Identify which cell holds the provided text, then report its [x, y] central coordinate. 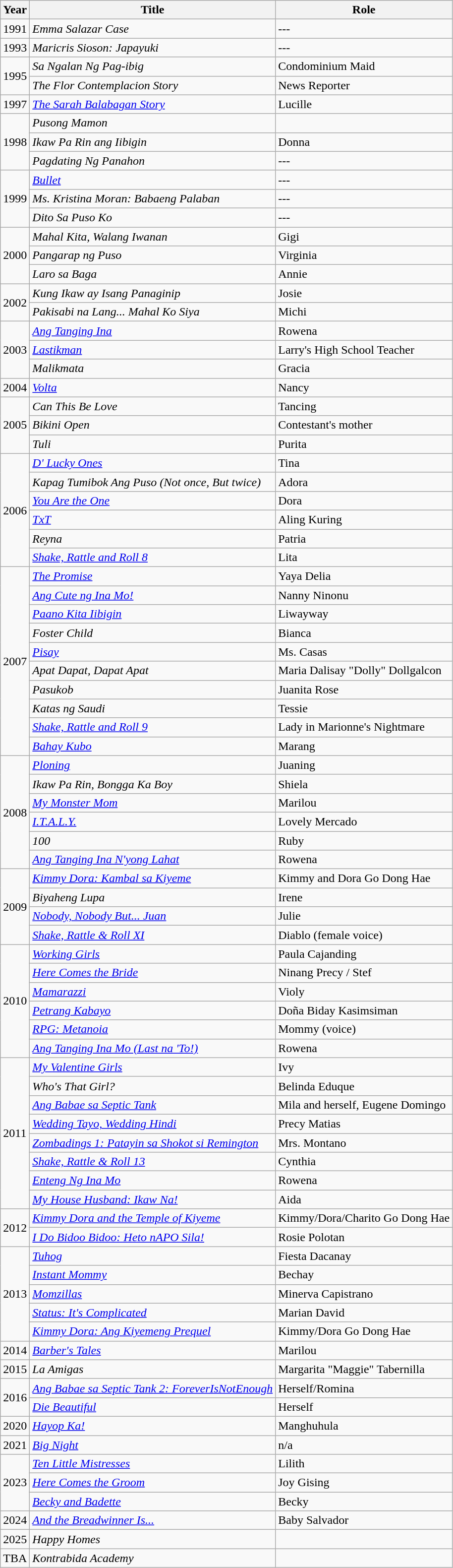
You Are the One [153, 501]
Kimmy Dora: Kambal sa Kiyeme [153, 878]
Maricris Sioson: Japayuki [153, 48]
Here Comes the Groom [153, 1483]
Kimmy and Dora Go Dong Hae [364, 878]
Irene [364, 897]
Ang Babae sa Septic Tank 2: ForeverIsNotEnough [153, 1388]
1993 [15, 48]
Here Comes the Bride [153, 973]
2007 [15, 662]
Title [153, 10]
Juaning [364, 765]
Shake, Rattle & Roll XI [153, 935]
Gracia [364, 369]
Precy Matias [364, 1124]
2025 [15, 1539]
2021 [15, 1445]
Donna [364, 142]
Ang Babae sa Septic Tank [153, 1105]
Ivy [364, 1067]
Tessie [364, 708]
Rosie Polotan [364, 1237]
Pagdating Ng Panahon [153, 161]
Can This Be Love [153, 406]
Role [364, 10]
2009 [15, 907]
My Valentine Girls [153, 1067]
Ang Tanging Ina Mo (Last na 'To!) [153, 1048]
1995 [15, 76]
Petrang Kabayo [153, 1010]
Yaya Delia [364, 576]
Aida [364, 1199]
Cynthia [364, 1162]
Manghuhula [364, 1426]
Pisay [153, 652]
2011 [15, 1133]
RPG: Metanoia [153, 1029]
Foster Child [153, 633]
2008 [15, 812]
And the Breadwinner Is... [153, 1520]
Emma Salazar Case [153, 29]
I.T.A.L.Y. [153, 821]
The Promise [153, 576]
Big Night [153, 1445]
Bullet [153, 180]
Bechay [364, 1275]
Lastikman [153, 350]
The Sarah Balabagan Story [153, 104]
Marian David [364, 1313]
n/a [364, 1445]
Joy Gising [364, 1483]
Lilith [364, 1464]
La Amigas [153, 1369]
Nanny Ninonu [364, 595]
1998 [15, 142]
2024 [15, 1520]
Michi [364, 312]
Pusong Mamon [153, 123]
Instant Mommy [153, 1275]
2003 [15, 350]
Becky and Badette [153, 1502]
Dito Sa Puso Ko [153, 217]
Who's That Girl? [153, 1086]
1997 [15, 104]
2020 [15, 1426]
Kontrabida Academy [153, 1558]
Julie [364, 916]
I Do Bidoo Bidoo: Heto nAPO Sila! [153, 1237]
1999 [15, 198]
News Reporter [364, 85]
Maria Dalisay "Dolly" Dollgalcon [364, 671]
Kimmy/Dora/Charito Go Dong Hae [364, 1218]
Margarita "Maggie" Tabernilla [364, 1369]
Ms. Kristina Moran: Babaeng Palaban [153, 198]
Kimmy Dora and the Temple of Kiyeme [153, 1218]
Shake, Rattle & Roll 13 [153, 1162]
Barber's Tales [153, 1350]
2000 [15, 255]
2005 [15, 425]
Sa Ngalan Ng Pag-ibig [153, 66]
2013 [15, 1294]
Pakisabi na Lang... Mahal Ko Siya [153, 312]
Ten Little Mistresses [153, 1464]
Nancy [364, 387]
Paano Kita Iibigin [153, 614]
Ang Tanging Ina [153, 331]
Adora [364, 482]
2016 [15, 1397]
Bianca [364, 633]
Dora [364, 501]
Shiela [364, 784]
Doña Biday Kasimsiman [364, 1010]
Mahal Kita, Walang Iwanan [153, 237]
Zombadings 1: Patayin sa Shokot si Remington [153, 1142]
Contestant's mother [364, 425]
Diablo (female voice) [364, 935]
Volta [153, 387]
Paula Cajanding [364, 954]
Ikaw Pa Rin, Bongga Ka Boy [153, 784]
Belinda Eduque [364, 1086]
Mamarazzi [153, 992]
Wedding Tayo, Wedding Hindi [153, 1124]
Kimmy Dora: Ang Kiyemeng Prequel [153, 1331]
2014 [15, 1350]
Nobody, Nobody But... Juan [153, 916]
2006 [15, 510]
Juanita Rose [364, 690]
Herself/Romina [364, 1388]
1991 [15, 29]
2004 [15, 387]
Hayop Ka! [153, 1426]
Lucille [364, 104]
Condominium Maid [364, 66]
2002 [15, 303]
Patria [364, 538]
Working Girls [153, 954]
Minerva Capistrano [364, 1294]
TBA [15, 1558]
The Flor Contemplacion Story [153, 85]
Becky [364, 1502]
2010 [15, 1001]
Mila and herself, Eugene Domingo [364, 1105]
Enteng Ng Ina Mo [153, 1181]
Violy [364, 992]
Ninang Precy / Stef [364, 973]
Mommy (voice) [364, 1029]
Lady in Marionne's Nightmare [364, 727]
Apat Dapat, Dapat Apat [153, 671]
Katas ng Saudi [153, 708]
Virginia [364, 255]
Gigi [364, 237]
Fiesta Dacanay [364, 1256]
Lita [364, 558]
Kapag Tumibok Ang Puso (Not once, But twice) [153, 482]
2023 [15, 1483]
Aling Kuring [364, 519]
Ruby [364, 841]
Year [15, 10]
Momzillas [153, 1294]
Lovely Mercado [364, 821]
Annie [364, 274]
2012 [15, 1228]
Bahay Kubo [153, 746]
Ikaw Pa Rin ang Iibigin [153, 142]
Herself [364, 1407]
Reyna [153, 538]
Mrs. Montano [364, 1142]
Shake, Rattle and Roll 9 [153, 727]
Malikmata [153, 369]
My House Husband: Ikaw Na! [153, 1199]
Ms. Casas [364, 652]
My Monster Mom [153, 803]
Larry's High School Teacher [364, 350]
Bikini Open [153, 425]
Baby Salvador [364, 1520]
Happy Homes [153, 1539]
Liwayway [364, 614]
Status: It's Complicated [153, 1313]
Laro sa Baga [153, 274]
Die Beautiful [153, 1407]
Tuli [153, 444]
Tancing [364, 406]
Tina [364, 463]
100 [153, 841]
Purita [364, 444]
Kimmy/Dora Go Dong Hae [364, 1331]
D' Lucky Ones [153, 463]
Tuhog [153, 1256]
Ploning [153, 765]
Marang [364, 746]
Biyaheng Lupa [153, 897]
Ang Cute ng Ina Mo! [153, 595]
TxT [153, 519]
Pasukob [153, 690]
Kung Ikaw ay Isang Panaginip [153, 293]
Ang Tanging Ina N'yong Lahat [153, 860]
Shake, Rattle and Roll 8 [153, 558]
Pangarap ng Puso [153, 255]
Josie [364, 293]
2015 [15, 1369]
